Capture the cell that displays the provided text and extract its (X, Y) central coordinate. 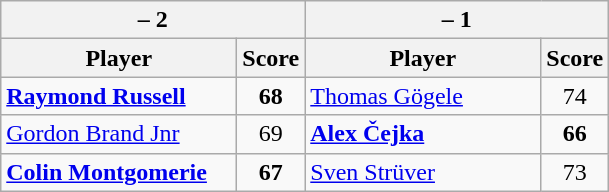
68 (271, 96)
69 (271, 134)
Colin Montgomerie (119, 172)
73 (575, 172)
66 (575, 134)
Raymond Russell (119, 96)
Thomas Gögele (423, 96)
– 2 (153, 20)
– 1 (457, 20)
Gordon Brand Jnr (119, 134)
Sven Strüver (423, 172)
67 (271, 172)
Alex Čejka (423, 134)
74 (575, 96)
